Determine the (x, y) coordinate at the center of the cell enclosing the given text.  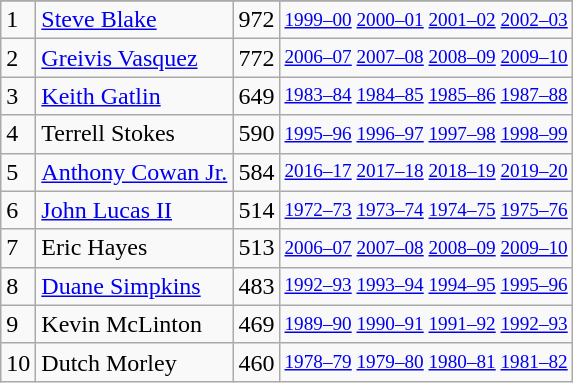
513 (256, 248)
1972–73 1973–74 1974–75 1975–76 (426, 210)
2016–17 2017–18 2018–19 2019–20 (426, 172)
Greivis Vasquez (134, 58)
10 (18, 362)
584 (256, 172)
649 (256, 96)
1995–96 1996–97 1997–98 1998–99 (426, 134)
Dutch Morley (134, 362)
2 (18, 58)
590 (256, 134)
9 (18, 324)
1989–90 1990–91 1991–92 1992–93 (426, 324)
Terrell Stokes (134, 134)
8 (18, 286)
3 (18, 96)
1983–84 1984–85 1985–86 1987–88 (426, 96)
Keith Gatlin (134, 96)
1999–00 2000–01 2001–02 2002–03 (426, 20)
4 (18, 134)
469 (256, 324)
Steve Blake (134, 20)
772 (256, 58)
Eric Hayes (134, 248)
1992–93 1993–94 1994–95 1995–96 (426, 286)
972 (256, 20)
460 (256, 362)
Anthony Cowan Jr. (134, 172)
514 (256, 210)
5 (18, 172)
Kevin McLinton (134, 324)
Duane Simpkins (134, 286)
1 (18, 20)
6 (18, 210)
John Lucas II (134, 210)
1978–79 1979–80 1980–81 1981–82 (426, 362)
7 (18, 248)
483 (256, 286)
